From the cell containing the given text, extract its center point as (X, Y) coordinate. 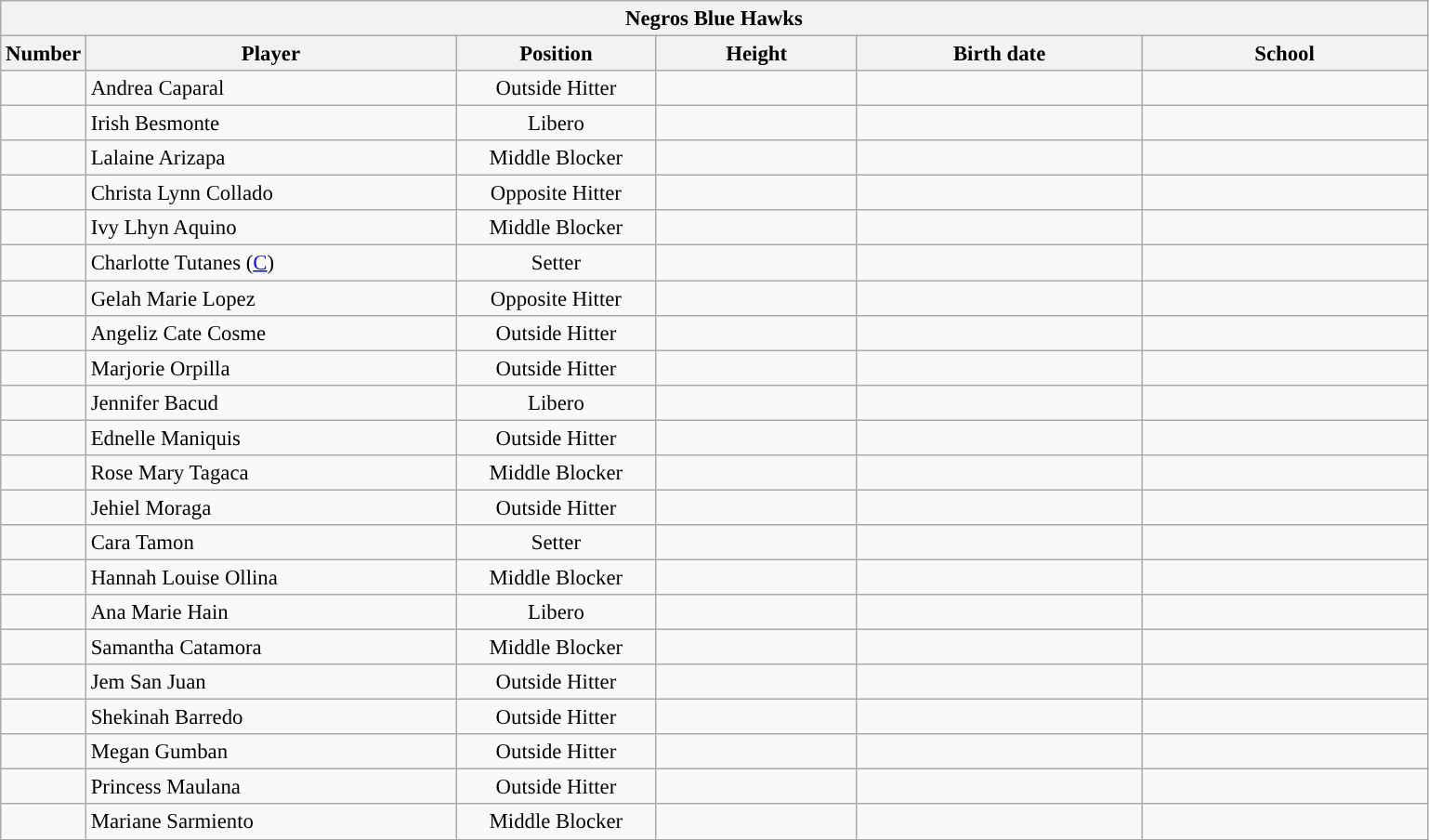
Shekinah Barredo (270, 717)
Cara Tamon (270, 543)
Andrea Caparal (270, 88)
Jehiel Moraga (270, 507)
Princess Maulana (270, 787)
Charlotte Tutanes (C) (270, 263)
Number (44, 54)
Rose Mary Tagaca (270, 473)
Lalaine Arizapa (270, 158)
Height (756, 54)
Ednelle Maniquis (270, 438)
Mariane Sarmiento (270, 822)
Samantha Catamora (270, 648)
Player (270, 54)
Irish Besmonte (270, 124)
Position (557, 54)
Hannah Louise Ollina (270, 577)
Christa Lynn Collado (270, 193)
Jem San Juan (270, 682)
Negros Blue Hawks (714, 19)
Ivy Lhyn Aquino (270, 228)
Gelah Marie Lopez (270, 298)
Marjorie Orpilla (270, 368)
Ana Marie Hain (270, 612)
School (1284, 54)
Birth date (1000, 54)
Jennifer Bacud (270, 402)
Angeliz Cate Cosme (270, 333)
Megan Gumban (270, 752)
